Search for the cell housing the specified text and yield its [X, Y] center coordinate. 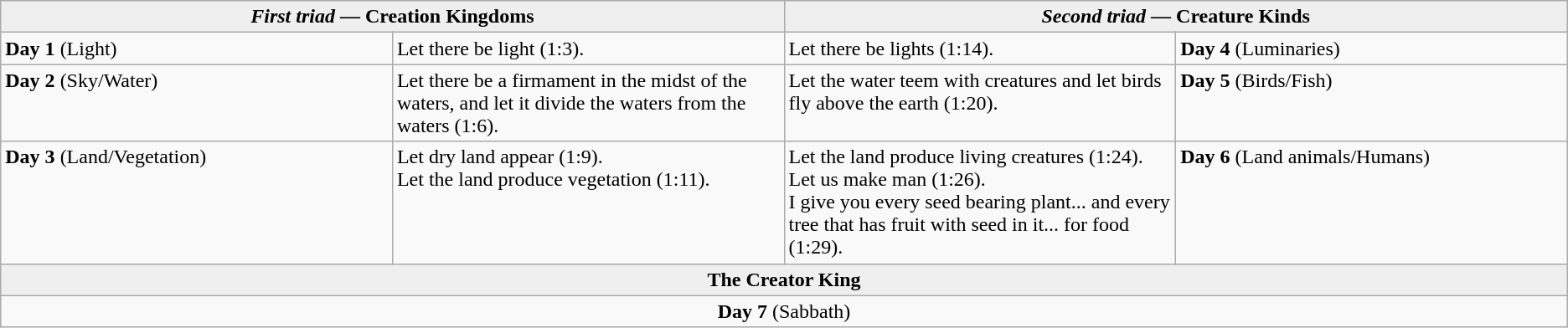
Day 6 (Land animals/Humans) [1372, 202]
Day 7 (Sabbath) [784, 311]
Second triad — Creature Kinds [1176, 17]
Let dry land appear (1:9). Let the land produce vegetation (1:11). [588, 202]
Let there be lights (1:14). [980, 49]
Let there be a firmament in the midst of the waters, and let it divide the waters from the waters (1:6). [588, 103]
First triad — Creation Kingdoms [392, 17]
Day 3 (Land/Vegetation) [197, 202]
Day 5 (Birds/Fish) [1372, 103]
Day 2 (Sky/Water) [197, 103]
The Creator King [784, 279]
Day 1 (Light) [197, 49]
Day 4 (Luminaries) [1372, 49]
Let the water teem with creatures and let birds fly above the earth (1:20). [980, 103]
Let there be light (1:3). [588, 49]
